Scan for the cell matching the given text and deliver its [X, Y] coordinate at center. 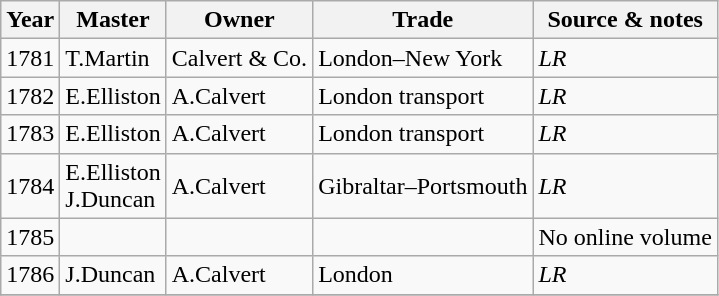
1783 [30, 134]
1785 [30, 237]
1784 [30, 186]
Source & notes [625, 20]
E.EllistonJ.Duncan [113, 186]
Gibraltar–Portsmouth [423, 186]
1786 [30, 275]
London [423, 275]
No online volume [625, 237]
London–New York [423, 58]
Owner [239, 20]
Year [30, 20]
Master [113, 20]
1782 [30, 96]
T.Martin [113, 58]
Calvert & Co. [239, 58]
J.Duncan [113, 275]
1781 [30, 58]
Trade [423, 20]
